Detect which cell encompasses the target text, then output its (x, y) center coordinate. 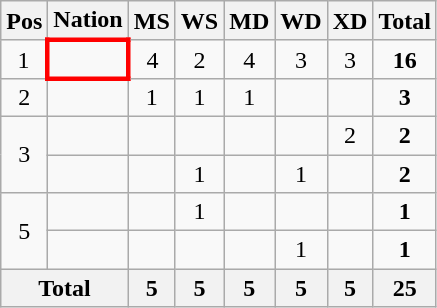
25 (405, 288)
16 (405, 59)
Nation (88, 21)
WS (199, 21)
XD (350, 21)
MD (250, 21)
MS (152, 21)
WD (301, 21)
Pos (24, 21)
